Pinpoint the cell where the given text exists, returning its [X, Y] midpoint coordinate. 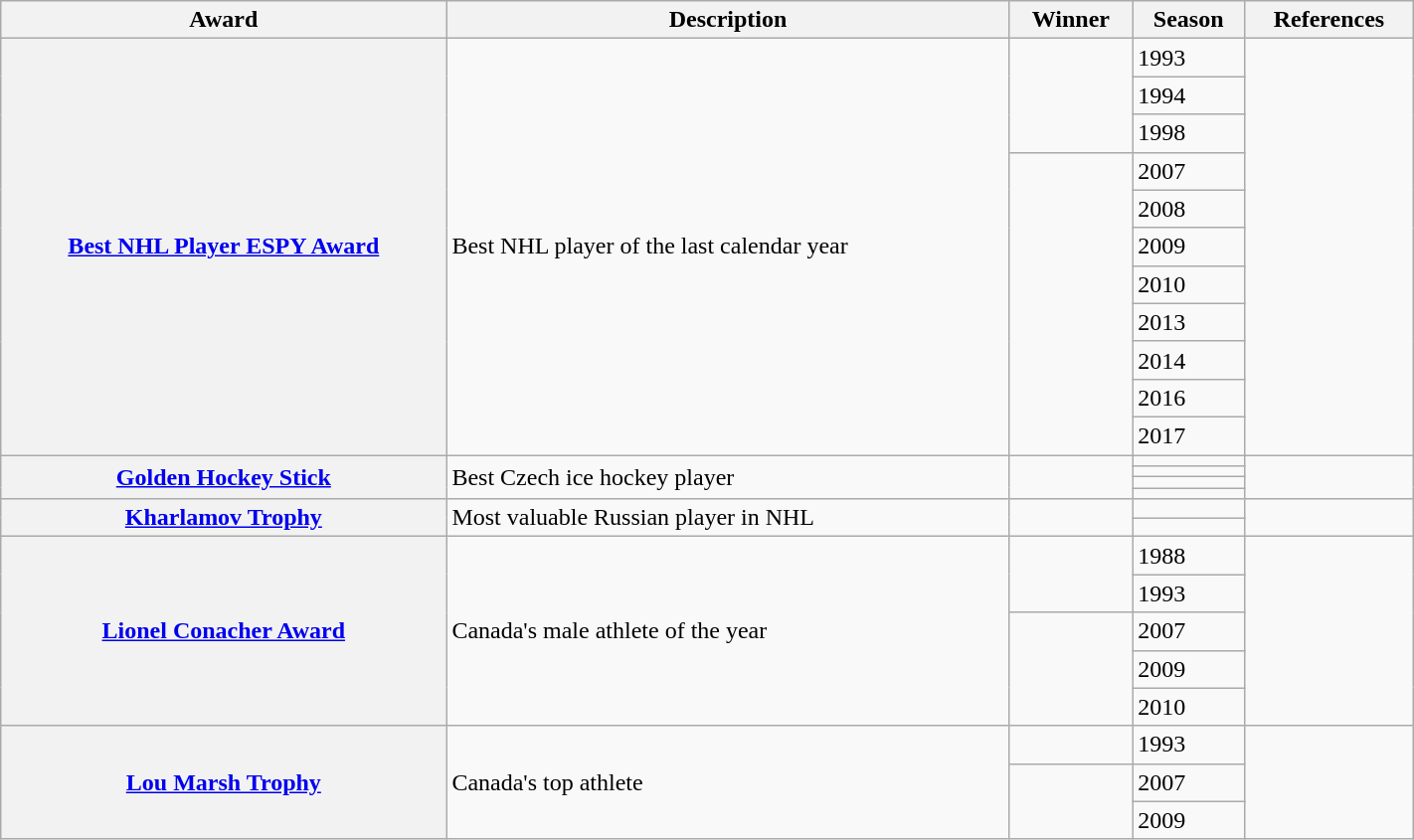
1988 [1189, 556]
References [1329, 20]
2013 [1189, 322]
Most valuable Russian player in NHL [728, 518]
Description [728, 20]
2017 [1189, 435]
Canada's male athlete of the year [728, 631]
Lionel Conacher Award [224, 631]
1998 [1189, 133]
Kharlamov Trophy [224, 518]
2014 [1189, 360]
Award [224, 20]
Best NHL Player ESPY Award [224, 247]
Best NHL player of the last calendar year [728, 247]
1994 [1189, 95]
Lou Marsh Trophy [224, 782]
Best Czech ice hockey player [728, 477]
2016 [1189, 398]
Golden Hockey Stick [224, 477]
Winner [1071, 20]
Season [1189, 20]
2008 [1189, 209]
Canada's top athlete [728, 782]
